Determine the (X, Y) coordinate at the center of the cell enclosing the given text.  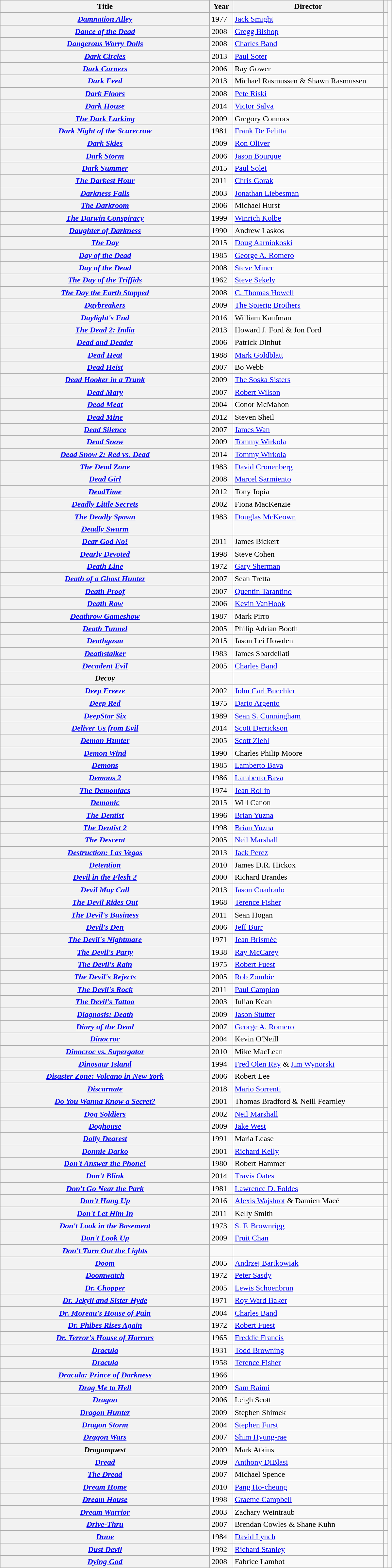
Chris Gorak (308, 181)
The Soska Sisters (308, 380)
Drive-Thru (105, 1524)
Jean Brismée (308, 939)
Dead Snow (105, 442)
Mark Pirro (308, 616)
1977 (221, 19)
1988 (221, 355)
Mark Goldblatt (308, 355)
Dr. Chopper (105, 1288)
Dracula: Prince of Darkness (105, 1375)
Death Line (105, 566)
Jason Bourque (308, 156)
Patrick Dinhut (308, 342)
Dance of the Dead (105, 31)
Dead Heist (105, 367)
Title (105, 7)
Marcel Sarmiento (308, 479)
Quentin Tarantino (308, 591)
Demonic (105, 803)
Brendan Cowles & Shane Kuhn (308, 1524)
Dinocroc (105, 1039)
S. F. Brownrigg (308, 1226)
Steven Sheil (308, 417)
Frank De Felitta (308, 131)
1989 (221, 716)
Dr. Terror's House of Horrors (105, 1338)
Dead Silence (105, 430)
DeepStar Six (105, 716)
1991 (221, 1138)
Steve Miner (308, 268)
Dear God No! (105, 541)
Sean S. Cunningham (308, 716)
Jack Smight (308, 19)
Charles Philip Moore (308, 753)
Death Proof (105, 591)
Devil's Den (105, 927)
Ron Oliver (308, 143)
The Demoniacs (105, 790)
Dinocroc vs. Supergator (105, 1052)
Devil in the Flesh 2 (105, 877)
The Devil Rides Out (105, 902)
Pang Ho-cheung (308, 1487)
Rob Zombie (308, 977)
1965 (221, 1338)
Fred Olen Ray & Jim Wynorski (308, 1064)
Mark Atkins (308, 1450)
Dog Soldiers (105, 1114)
Jake West (308, 1126)
2018 (221, 1089)
Thomas Bradford & Neill Fearnley (308, 1101)
Gregory Connors (308, 118)
Fabrice Lambot (308, 1562)
Fiona MacKenzie (308, 504)
The Devil's Party (105, 952)
Darkness Falls (105, 193)
Alexis Wajsbrot & Damien Macé (308, 1201)
Douglas McKeown (308, 516)
Dream House (105, 1499)
Doomwatch (105, 1275)
1986 (221, 778)
1938 (221, 952)
Death Row (105, 604)
Dark Corners (105, 69)
Pete Riski (308, 93)
Gregg Bishop (308, 31)
Dead Girl (105, 479)
Dead Heat (105, 355)
1973 (221, 1226)
Steve Cohen (308, 554)
The Darkest Hour (105, 181)
Dream Warrior (105, 1512)
Kevin O'Neill (308, 1039)
Daybreakers (105, 305)
Doug Aarniokoski (308, 243)
1962 (221, 280)
Drag Me to Hell (105, 1388)
Demon Hunter (105, 740)
Discarnate (105, 1089)
Tony Jopia (308, 492)
Diary of the Dead (105, 1027)
Michael Hurst (308, 206)
Dragon Hunter (105, 1412)
The Day (105, 243)
David Lynch (308, 1537)
Dead Snow 2: Red vs. Dead (105, 454)
Dragon Storm (105, 1425)
Dream Home (105, 1487)
Ray McCarey (308, 952)
Dr. Jekyll and Sister Hyde (105, 1300)
John Carl Buechler (308, 691)
Diagnosis: Death (105, 1014)
Daylight's End (105, 317)
Don't Answer the Phone! (105, 1164)
Conor McMahon (308, 405)
Deadly Little Secrets (105, 504)
Shim Hyung-rae (308, 1437)
Andrew Laskos (308, 230)
Dead and Deader (105, 342)
Demons (105, 766)
Julian Kean (308, 1002)
Don't Look Up (105, 1238)
James Wan (308, 430)
Dinosaur Island (105, 1064)
Deathrow Gameshow (105, 616)
Sean Tretta (308, 579)
The Day the Earth Stopped (105, 293)
The Dread (105, 1475)
Lewis Schoenbrun (308, 1288)
Jason Stutter (308, 1014)
Dune (105, 1537)
Roy Ward Baker (308, 1300)
Demons 2 (105, 778)
Detention (105, 865)
The Dark Lurking (105, 118)
1980 (221, 1164)
Dead Mine (105, 417)
Kevin VanHook (308, 604)
Deadly Swarm (105, 529)
Deliver Us from Evil (105, 728)
The Devil's Rain (105, 965)
Zachary Weintraub (308, 1512)
Decadent Evil (105, 666)
Deathgasm (105, 641)
Dark Storm (105, 156)
The Dead Zone (105, 467)
Todd Browning (308, 1350)
Dark Floors (105, 93)
Robert Wilson (308, 392)
1994 (221, 1064)
Dying God (105, 1562)
Devil May Call (105, 890)
The Devil's Nightmare (105, 939)
Dario Argento (308, 703)
Dark Circles (105, 56)
Demon Wind (105, 753)
The Dentist (105, 815)
Robert Hammer (308, 1164)
Richard Kelly (308, 1151)
Jack Perez (308, 852)
Dr. Phibes Rises Again (105, 1325)
Don't Go Near the Park (105, 1189)
Dearly Devoted (105, 554)
Don't Hang Up (105, 1201)
Doom (105, 1263)
Dead Mary (105, 392)
Deep Red (105, 703)
Winrich Kolbe (308, 218)
Don't Blink (105, 1176)
Philip Adrian Booth (308, 629)
Don't Let Him In (105, 1213)
Travis Oates (308, 1176)
Dolly Dearest (105, 1138)
Bo Webb (308, 367)
Don't Look in the Basement (105, 1226)
Lawrence D. Foldes (308, 1189)
Dr. Moreau's House of Pain (105, 1313)
Donnie Darko (105, 1151)
1968 (221, 902)
Richard Brandes (308, 877)
Damnation Alley (105, 19)
Dust Devil (105, 1549)
The Descent (105, 840)
Death Tunnel (105, 629)
Destruction: Las Vegas (105, 852)
Jeff Burr (308, 927)
1992 (221, 1549)
Robert Lee (308, 1076)
Dark Night of the Scarecrow (105, 131)
The Devil's Rock (105, 989)
James Sbardellati (308, 653)
William Kaufman (308, 317)
Dragonquest (105, 1450)
Doghouse (105, 1126)
1987 (221, 616)
The Spierig Brothers (308, 305)
James D.R. Hickox (308, 865)
Decoy (105, 678)
Maria Lease (308, 1138)
Year (221, 7)
The Dentist 2 (105, 828)
Death of a Ghost Hunter (105, 579)
Scott Ziehl (308, 740)
1999 (221, 218)
Dragon Wars (105, 1437)
Director (308, 7)
2000 (221, 877)
Dead Meat (105, 405)
Steve Sekely (308, 280)
Graeme Campbell (308, 1499)
Ray Gower (308, 69)
Andrzej Bartkowiak (308, 1263)
The Deadly Spawn (105, 516)
Dread (105, 1462)
Dangerous Worry Dolls (105, 44)
The Devil's Business (105, 915)
Paul Solet (308, 168)
Jean Rollin (308, 790)
Anthony DiBlasi (308, 1462)
1931 (221, 1350)
Paul Soter (308, 56)
Michael Rasmussen & Shawn Rasmussen (308, 81)
1958 (221, 1363)
Peter Sasdy (308, 1275)
C. Thomas Howell (308, 293)
Daughter of Darkness (105, 230)
Freddie Francis (308, 1338)
Dark Summer (105, 168)
The Darkroom (105, 206)
Deathstalker (105, 653)
Disaster Zone: Volcano in New York (105, 1076)
David Cronenberg (308, 467)
The Dead 2: India (105, 330)
1984 (221, 1537)
Sam Raimi (308, 1388)
1996 (221, 815)
Jason Lei Howden (308, 641)
Gary Sherman (308, 566)
The Day of the Triffids (105, 280)
Dragon (105, 1400)
Victor Salva (308, 106)
The Darwin Conspiracy (105, 218)
Mike MacLean (308, 1052)
Leigh Scott (308, 1400)
The Devil's Tattoo (105, 1002)
Fruit Chan (308, 1238)
The Devil's Rejects (105, 977)
Don't Turn Out the Lights (105, 1251)
Stephen Shimek (308, 1412)
DeadTime (105, 492)
Stephen Furst (308, 1425)
Dead Hooker in a Trunk (105, 380)
Richard Stanley (308, 1549)
Deep Freeze (105, 691)
Scott Derrickson (308, 728)
Michael Spence (308, 1475)
1974 (221, 790)
Mario Sorrenti (308, 1089)
James Bickert (308, 541)
Paul Campion (308, 989)
Sean Hogan (308, 915)
1966 (221, 1375)
Will Canon (308, 803)
Howard J. Ford & Jon Ford (308, 330)
Jonathan Liebesman (308, 193)
Dark House (105, 106)
Jason Cuadrado (308, 890)
Dark Feed (105, 81)
Dark Skies (105, 143)
Do You Wanna Know a Secret? (105, 1101)
Kelly Smith (308, 1213)
